For the text-containing cell, return its midpoint in [x, y] coordinate format. 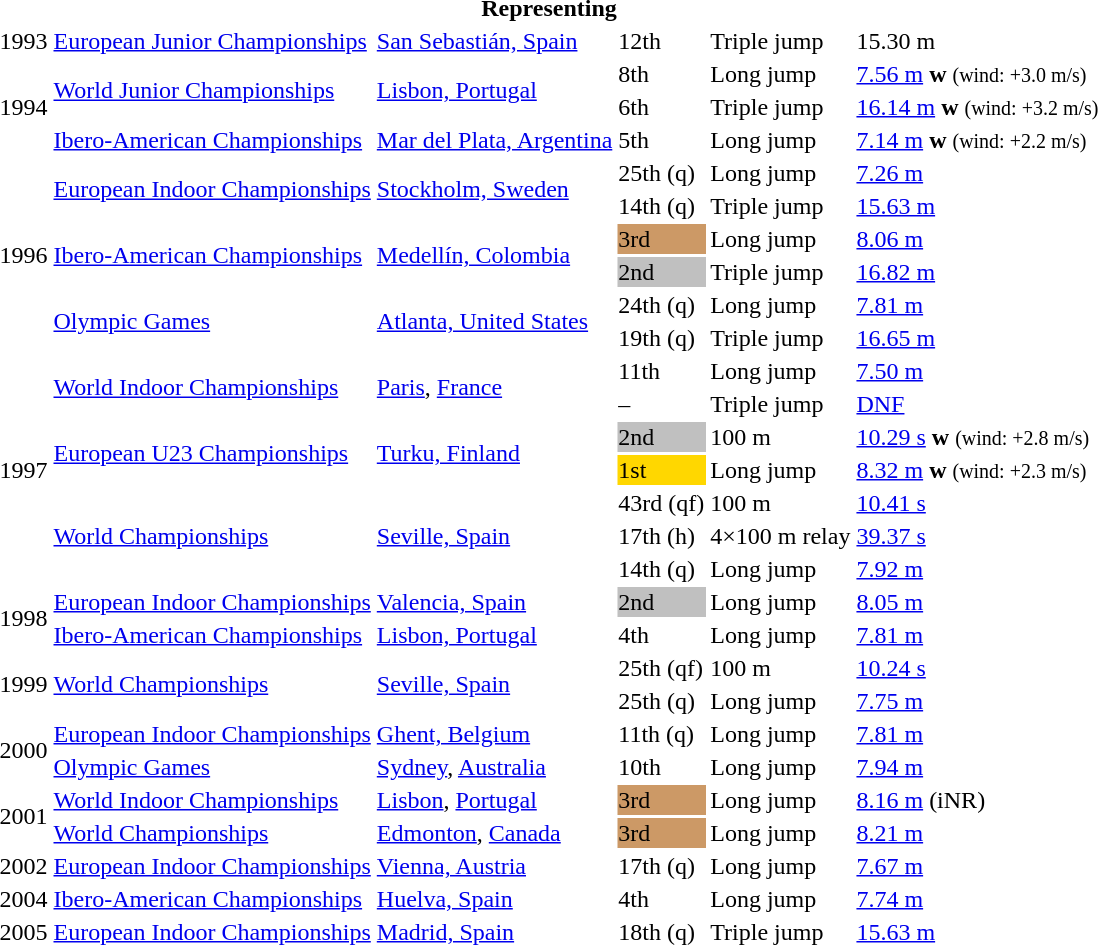
Mar del Plata, Argentina [494, 140]
Huelva, Spain [494, 899]
Ghent, Belgium [494, 734]
Paris, France [494, 388]
25th (qf) [662, 668]
European U23 Championships [212, 454]
17th (h) [662, 536]
Stockholm, Sweden [494, 190]
World Junior Championships [212, 90]
17th (q) [662, 866]
Atlanta, United States [494, 322]
1st [662, 470]
6th [662, 107]
19th (q) [662, 338]
8th [662, 74]
11th [662, 371]
San Sebastián, Spain [494, 41]
Valencia, Spain [494, 602]
43rd (qf) [662, 503]
24th (q) [662, 305]
12th [662, 41]
Edmonton, Canada [494, 833]
4×100 m relay [780, 536]
10th [662, 767]
Medellín, Colombia [494, 256]
11th (q) [662, 734]
5th [662, 140]
European Junior Championships [212, 41]
Vienna, Austria [494, 866]
Turku, Finland [494, 454]
– [662, 404]
Sydney, Australia [494, 767]
